Output the (x, y) coordinate of the center of the cell containing the given text.  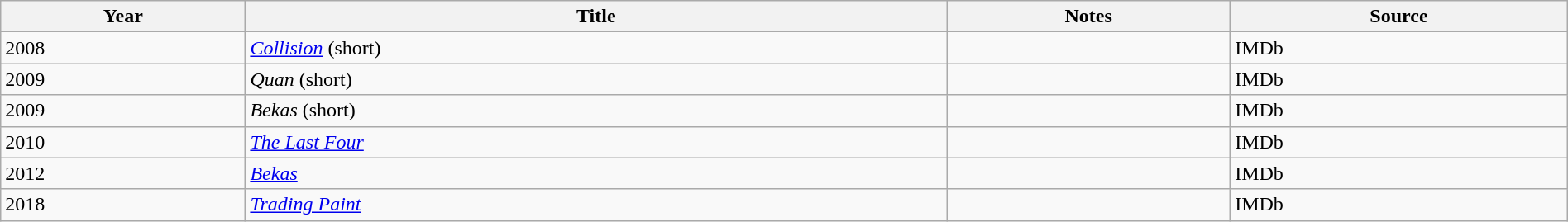
Collision (short) (596, 48)
Title (596, 17)
Trading Paint (596, 205)
Quan (short) (596, 79)
Notes (1088, 17)
Bekas (596, 173)
Year (123, 17)
2012 (123, 173)
Source (1399, 17)
Bekas (short) (596, 111)
2008 (123, 48)
2018 (123, 205)
2010 (123, 142)
The Last Four (596, 142)
